Pinpoint the cell where the given text exists, returning its (X, Y) midpoint coordinate. 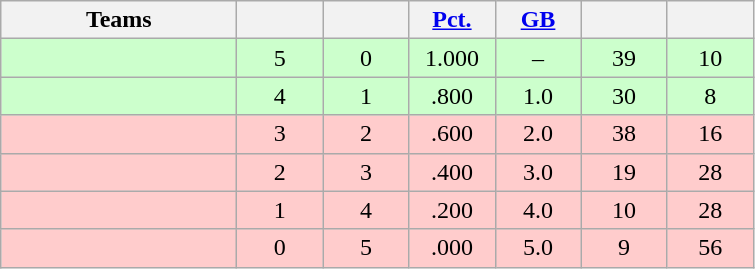
5.0 (538, 248)
56 (710, 248)
– (538, 58)
1.0 (538, 96)
4.0 (538, 210)
2.0 (538, 134)
8 (710, 96)
39 (624, 58)
.000 (452, 248)
Teams (119, 20)
.600 (452, 134)
38 (624, 134)
3.0 (538, 172)
.800 (452, 96)
19 (624, 172)
.400 (452, 172)
9 (624, 248)
30 (624, 96)
1.000 (452, 58)
.200 (452, 210)
GB (538, 20)
Pct. (452, 20)
16 (710, 134)
